Output the [x, y] coordinate of the center of the cell containing the given text.  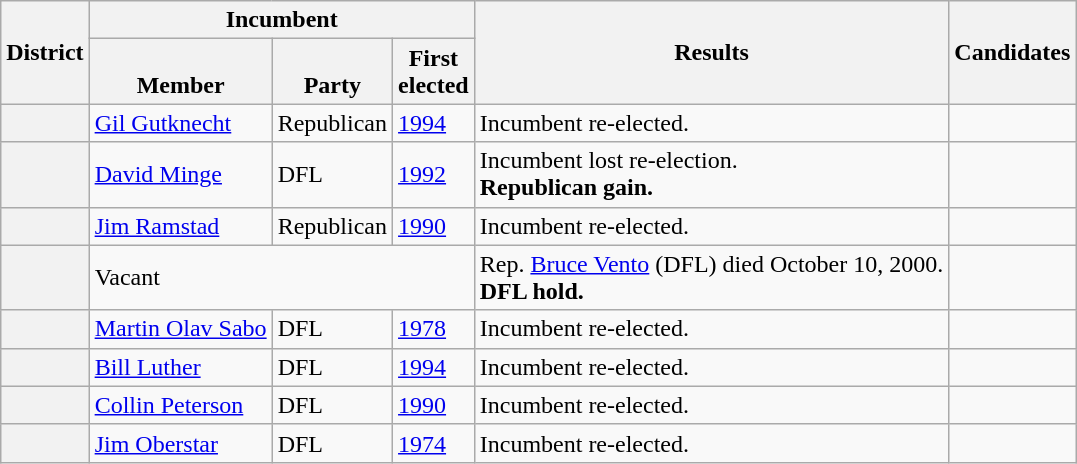
Incumbent [282, 20]
Firstelected [434, 72]
Gil Gutknecht [180, 123]
Party [332, 72]
Collin Peterson [180, 405]
1992 [434, 174]
Martin Olav Sabo [180, 329]
Member [180, 72]
Bill Luther [180, 367]
Candidates [1012, 52]
Incumbent lost re-election.Republican gain. [712, 174]
District [45, 52]
David Minge [180, 174]
1974 [434, 443]
1978 [434, 329]
Jim Oberstar [180, 443]
Jim Ramstad [180, 226]
Rep. Bruce Vento (DFL) died October 10, 2000.DFL hold. [712, 278]
Vacant [282, 278]
Results [712, 52]
